Return the [x, y] coordinate for the center point of the cell that contains the specified text.  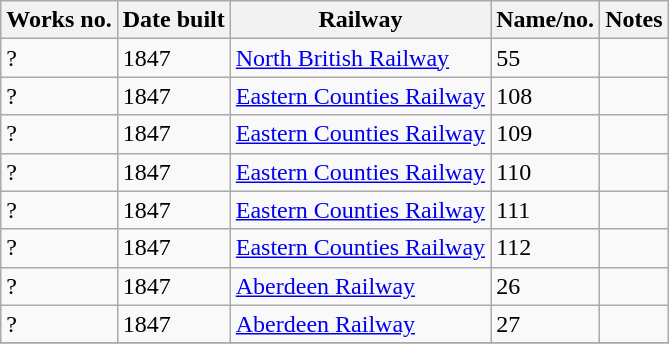
Date built [174, 20]
Works no. [59, 20]
108 [546, 96]
North British Railway [360, 58]
Notes [634, 20]
109 [546, 134]
112 [546, 248]
111 [546, 210]
55 [546, 58]
26 [546, 286]
Name/no. [546, 20]
27 [546, 324]
110 [546, 172]
Railway [360, 20]
